Determine the (x, y) coordinate at the center of the cell enclosing the given text.  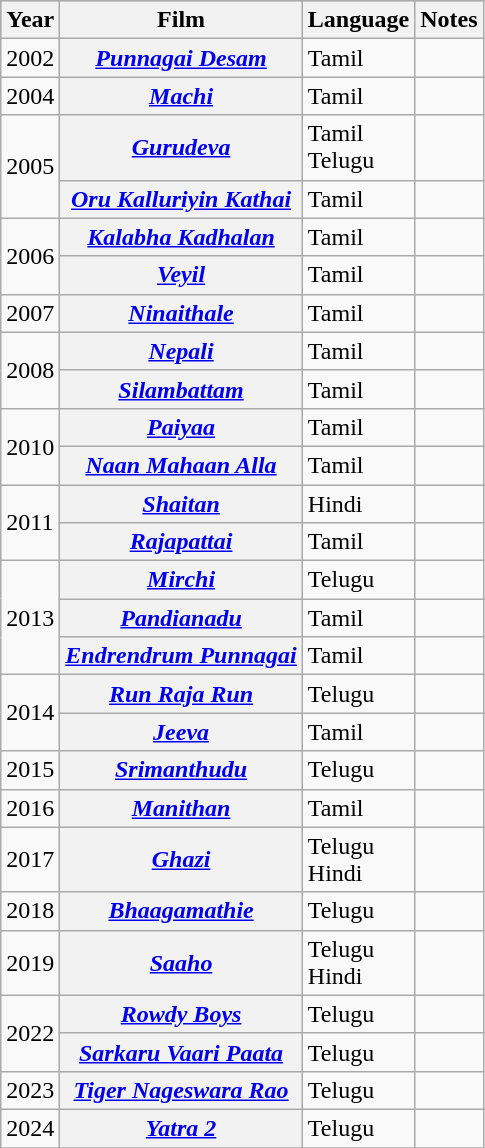
2002 (30, 58)
Run Raja Run (181, 694)
Oru Kalluriyin Kathai (181, 199)
Notes (449, 20)
Rowdy Boys (181, 1014)
Kalabha Kadhalan (181, 237)
2011 (30, 522)
Silambattam (181, 389)
Punnagai Desam (181, 58)
2013 (30, 618)
Jeeva (181, 732)
Bhaagamathie (181, 911)
2014 (30, 713)
Naan Mahaan Alla (181, 465)
Endrendrum Punnagai (181, 656)
2022 (30, 1033)
Veyil (181, 275)
2007 (30, 313)
Machi (181, 96)
Ghazi (181, 860)
2010 (30, 446)
Film (181, 20)
TamilTelugu (358, 148)
Language (358, 20)
Paiyaa (181, 427)
2019 (30, 962)
2017 (30, 860)
2004 (30, 96)
2015 (30, 770)
2023 (30, 1090)
Sarkaru Vaari Paata (181, 1052)
2006 (30, 256)
Year (30, 20)
Nepali (181, 351)
2016 (30, 808)
Yatra 2 (181, 1128)
Pandianadu (181, 618)
Srimanthudu (181, 770)
Ninaithale (181, 313)
Rajapattai (181, 542)
Tiger Nageswara Rao (181, 1090)
2024 (30, 1128)
2008 (30, 370)
Mirchi (181, 580)
Hindi (358, 503)
2018 (30, 911)
Saaho (181, 962)
Gurudeva (181, 148)
2005 (30, 166)
Manithan (181, 808)
Shaitan (181, 503)
